Search for the cell housing the specified text and yield its (X, Y) center coordinate. 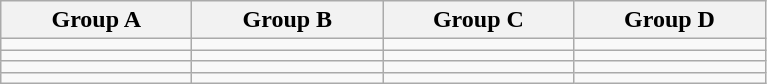
Group A (96, 20)
Group D (670, 20)
Group C (478, 20)
Group B (288, 20)
